Capture the cell that displays the provided text and extract its [x, y] central coordinate. 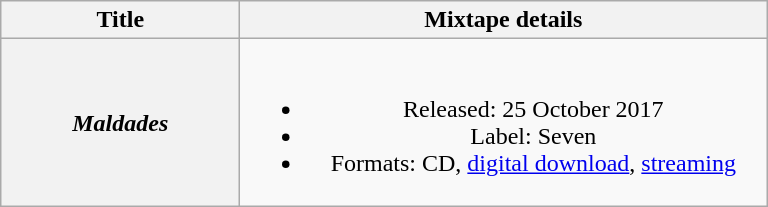
Released: 25 October 2017Label: SevenFormats: CD, digital download, streaming [504, 122]
Mixtape details [504, 20]
Title [120, 20]
Maldades [120, 122]
